For the text-containing cell, return its midpoint in (x, y) coordinate format. 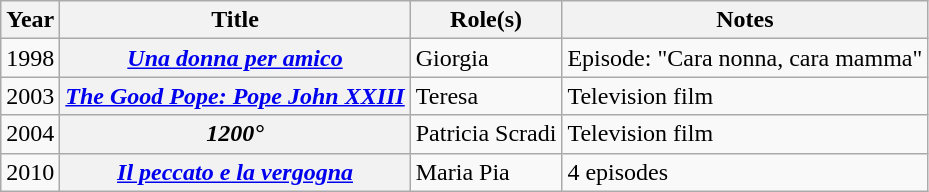
Year (30, 20)
Il peccato e la vergogna (235, 172)
Role(s) (486, 20)
The Good Pope: Pope John XXIII (235, 96)
2010 (30, 172)
Maria Pia (486, 172)
Title (235, 20)
1998 (30, 58)
2004 (30, 134)
Giorgia (486, 58)
Notes (745, 20)
Patricia Scradi (486, 134)
Episode: "Cara nonna, cara mamma" (745, 58)
1200° (235, 134)
2003 (30, 96)
Teresa (486, 96)
Una donna per amico (235, 58)
4 episodes (745, 172)
